From the cell containing the given text, extract its center point as [X, Y] coordinate. 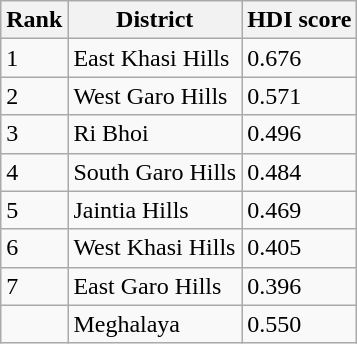
Jaintia Hills [155, 210]
2 [34, 96]
HDI score [300, 20]
East Khasi Hills [155, 58]
Ri Bhoi [155, 134]
District [155, 20]
West Garo Hills [155, 96]
0.405 [300, 248]
South Garo Hills [155, 172]
5 [34, 210]
4 [34, 172]
0.469 [300, 210]
1 [34, 58]
East Garo Hills [155, 286]
0.550 [300, 324]
7 [34, 286]
0.571 [300, 96]
Meghalaya [155, 324]
0.396 [300, 286]
0.676 [300, 58]
West Khasi Hills [155, 248]
6 [34, 248]
0.496 [300, 134]
Rank [34, 20]
3 [34, 134]
0.484 [300, 172]
